Determine the (X, Y) coordinate at the center of the cell enclosing the given text.  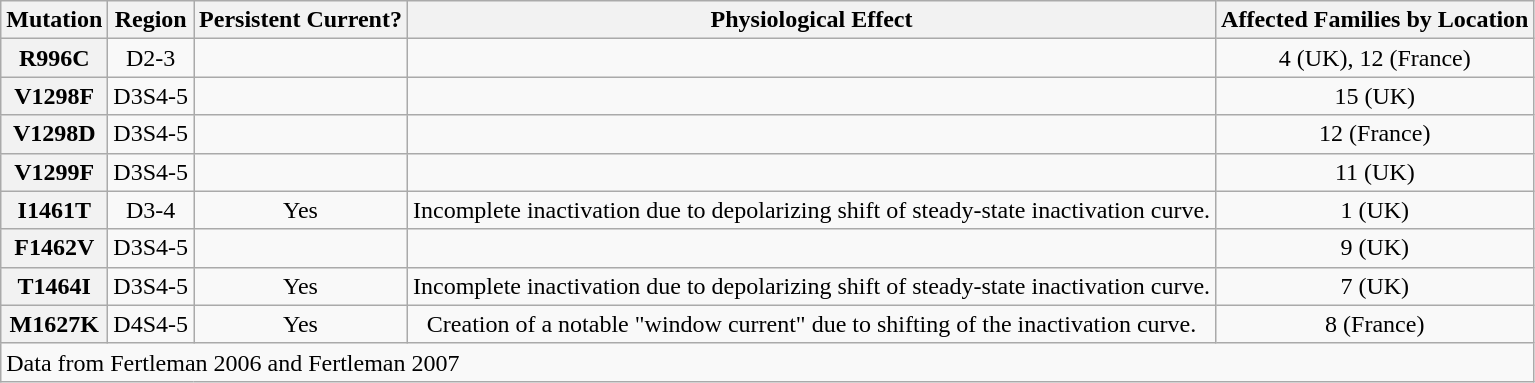
T1464I (54, 286)
11 (UK) (1375, 172)
1 (UK) (1375, 210)
4 (UK), 12 (France) (1375, 58)
15 (UK) (1375, 96)
Creation of a notable "window current" due to shifting of the inactivation curve. (811, 324)
V1298D (54, 134)
Affected Families by Location (1375, 20)
8 (France) (1375, 324)
I1461T (54, 210)
Mutation (54, 20)
V1298F (54, 96)
Data from Fertleman 2006 and Fertleman 2007 (768, 362)
F1462V (54, 248)
9 (UK) (1375, 248)
D4S4-5 (151, 324)
12 (France) (1375, 134)
Physiological Effect (811, 20)
Region (151, 20)
7 (UK) (1375, 286)
R996C (54, 58)
Persistent Current? (301, 20)
D2-3 (151, 58)
M1627K (54, 324)
D3-4 (151, 210)
V1299F (54, 172)
